Capture the cell that displays the provided text and extract its [x, y] central coordinate. 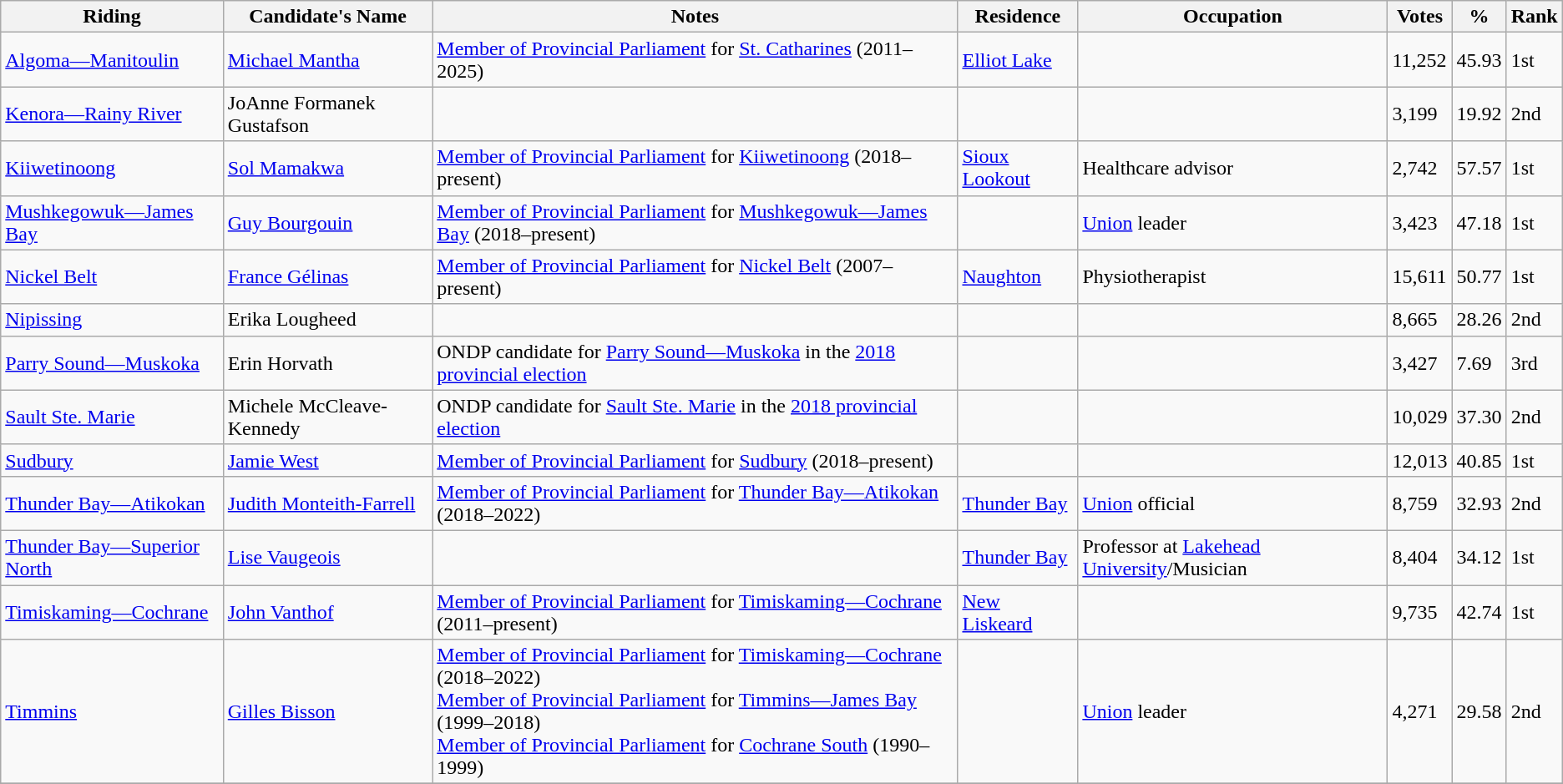
France Gélinas [327, 277]
Sudbury [112, 460]
8,404 [1419, 558]
Algoma—Manitoulin [112, 60]
37.30 [1480, 417]
Riding [112, 17]
Lise Vaugeois [327, 558]
ONDP candidate for Sault Ste. Marie in the 2018 provincial election [695, 417]
Professor at Lakehead University/Musician [1232, 558]
Timiskaming—Cochrane [112, 611]
Member of Provincial Parliament for St. Catharines (2011–2025) [695, 60]
47.18 [1480, 222]
Jamie West [327, 460]
7.69 [1480, 362]
10,029 [1419, 417]
8,665 [1419, 320]
Notes [695, 17]
8,759 [1419, 503]
3rd [1535, 362]
4,271 [1419, 711]
Sioux Lookout [1018, 169]
Member of Provincial Parliament for Thunder Bay—Atikokan (2018–2022) [695, 503]
3,427 [1419, 362]
Member of Provincial Parliament for Nickel Belt (2007–present) [695, 277]
32.93 [1480, 503]
Kenora—Rainy River [112, 114]
Michele McCleave-Kennedy [327, 417]
Candidate's Name [327, 17]
Member of Provincial Parliament for Mushkegowuk—James Bay (2018–present) [695, 222]
Erika Lougheed [327, 320]
JoAnne Formanek Gustafson [327, 114]
% [1480, 17]
Parry Sound—Muskoka [112, 362]
Physiotherapist [1232, 277]
Gilles Bisson [327, 711]
28.26 [1480, 320]
John Vanthof [327, 611]
Rank [1535, 17]
3,199 [1419, 114]
Residence [1018, 17]
45.93 [1480, 60]
50.77 [1480, 277]
40.85 [1480, 460]
34.12 [1480, 558]
Elliot Lake [1018, 60]
Sol Mamakwa [327, 169]
Kiiwetinoong [112, 169]
19.92 [1480, 114]
Erin Horvath [327, 362]
Thunder Bay—Atikokan [112, 503]
Sault Ste. Marie [112, 417]
Member of Provincial Parliament for Timiskaming—Cochrane (2011–present) [695, 611]
Mushkegowuk—James Bay [112, 222]
3,423 [1419, 222]
Naughton [1018, 277]
Member of Provincial Parliament for Sudbury (2018–present) [695, 460]
Member of Provincial Parliament for Kiiwetinoong (2018–present) [695, 169]
11,252 [1419, 60]
Guy Bourgouin [327, 222]
15,611 [1419, 277]
Nickel Belt [112, 277]
29.58 [1480, 711]
42.74 [1480, 611]
12,013 [1419, 460]
Nipissing [112, 320]
Timmins [112, 711]
Votes [1419, 17]
ONDP candidate for Parry Sound—Muskoka in the 2018 provincial election [695, 362]
Michael Mantha [327, 60]
Judith Monteith-Farrell [327, 503]
Thunder Bay—Superior North [112, 558]
57.57 [1480, 169]
Healthcare advisor [1232, 169]
9,735 [1419, 611]
New Liskeard [1018, 611]
Occupation [1232, 17]
2,742 [1419, 169]
Union official [1232, 503]
